Pinpoint the cell where the given text exists, returning its (X, Y) midpoint coordinate. 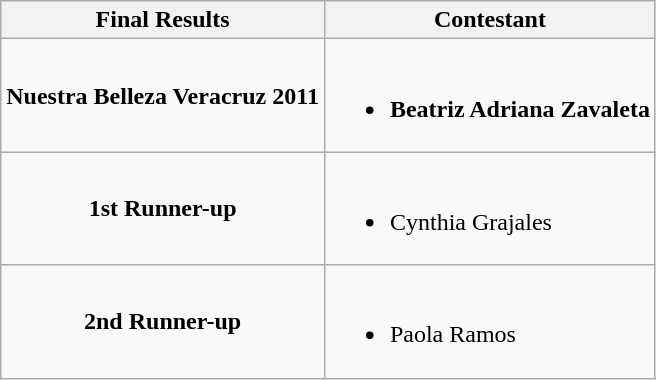
Paola Ramos (490, 322)
Final Results (163, 20)
2nd Runner-up (163, 322)
Contestant (490, 20)
Cynthia Grajales (490, 208)
1st Runner-up (163, 208)
Nuestra Belleza Veracruz 2011 (163, 96)
Beatriz Adriana Zavaleta (490, 96)
